From the cell containing the given text, extract its center point as (X, Y) coordinate. 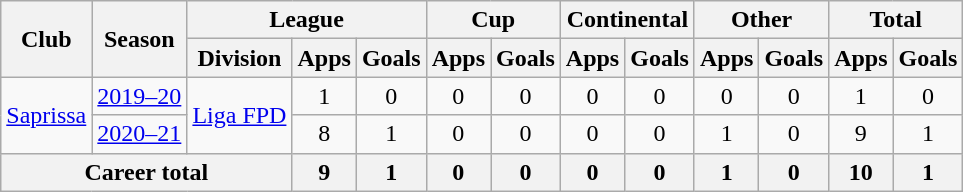
Season (140, 39)
Club (46, 39)
8 (324, 134)
Cup (493, 20)
Career total (146, 172)
Other (761, 20)
Continental (627, 20)
2019–20 (140, 96)
Total (896, 20)
Division (240, 58)
Liga FPD (240, 115)
League (306, 20)
10 (861, 172)
2020–21 (140, 134)
Saprissa (46, 115)
